Return the (X, Y) coordinate for the center point of the cell that contains the specified text.  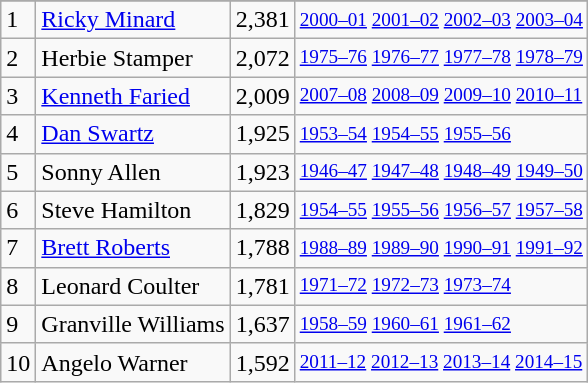
Brett Roberts (133, 248)
1 (18, 20)
2000–01 2001–02 2002–03 2003–04 (441, 20)
1988–89 1989–90 1990–91 1991–92 (441, 248)
Ricky Minard (133, 20)
10 (18, 362)
1,829 (262, 210)
1958–59 1960–61 1961–62 (441, 324)
1,592 (262, 362)
8 (18, 286)
1971–72 1972–73 1973–74 (441, 286)
4 (18, 134)
Kenneth Faried (133, 96)
2,009 (262, 96)
1,925 (262, 134)
Herbie Stamper (133, 58)
1954–55 1955–56 1956–57 1957–58 (441, 210)
3 (18, 96)
9 (18, 324)
1,781 (262, 286)
Leonard Coulter (133, 286)
6 (18, 210)
1,637 (262, 324)
1,923 (262, 172)
Granville Williams (133, 324)
1975–76 1976–77 1977–78 1978–79 (441, 58)
Sonny Allen (133, 172)
2,381 (262, 20)
7 (18, 248)
1946–47 1947–48 1948–49 1949–50 (441, 172)
Steve Hamilton (133, 210)
1,788 (262, 248)
Angelo Warner (133, 362)
5 (18, 172)
2007–08 2008–09 2009–10 2010–11 (441, 96)
2,072 (262, 58)
2 (18, 58)
2011–12 2012–13 2013–14 2014–15 (441, 362)
1953–54 1954–55 1955–56 (441, 134)
Dan Swartz (133, 134)
